Return [X, Y] of the center of cell containing provided text 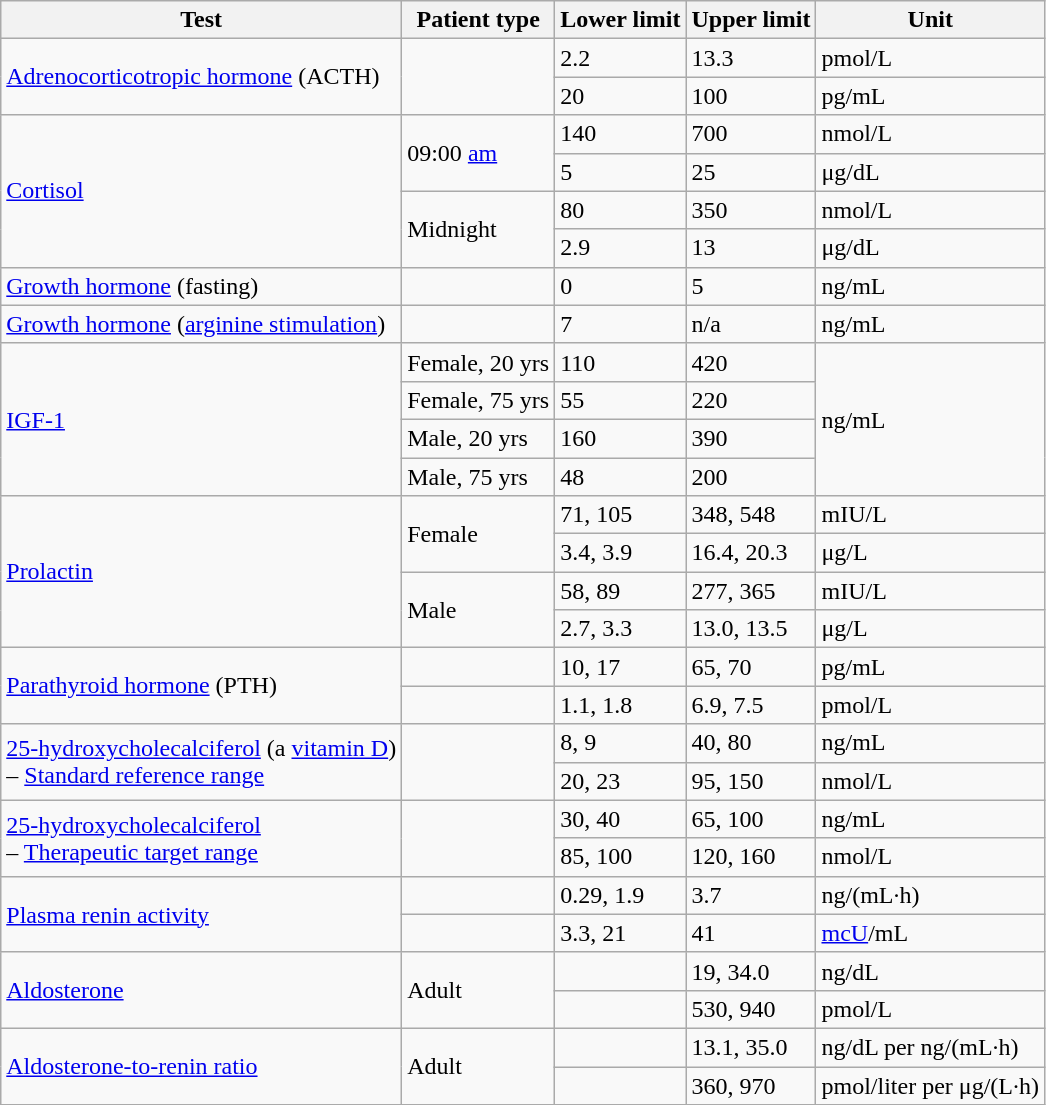
IGF-1 [202, 419]
110 [620, 362]
3.3, 21 [620, 933]
700 [751, 134]
100 [751, 96]
65, 100 [751, 819]
Growth hormone (arginine stimulation) [202, 324]
350 [751, 210]
ng/(mL·h) [930, 895]
95, 150 [751, 781]
13.3 [751, 58]
530, 940 [751, 1009]
13 [751, 248]
7 [620, 324]
20, 23 [620, 781]
Patient type [478, 20]
Prolactin [202, 572]
420 [751, 362]
25-hydroxycholecalciferol (a vitamin D) – Standard reference range [202, 762]
Female, 75 yrs [478, 400]
pmol/liter per μg/(L·h) [930, 1085]
10, 17 [620, 667]
Unit [930, 20]
2.7, 3.3 [620, 629]
Test [202, 20]
Male [478, 610]
Upper limit [751, 20]
3.7 [751, 895]
2.9 [620, 248]
09:00 am [478, 153]
Lower limit [620, 20]
0 [620, 286]
mcU/mL [930, 933]
13.1, 35.0 [751, 1047]
6.9, 7.5 [751, 705]
80 [620, 210]
2.2 [620, 58]
277, 365 [751, 591]
25 [751, 172]
Aldosterone-to-renin ratio [202, 1066]
30, 40 [620, 819]
48 [620, 477]
58, 89 [620, 591]
220 [751, 400]
8, 9 [620, 743]
Plasma renin activity [202, 914]
Male, 75 yrs [478, 477]
Female [478, 534]
360, 970 [751, 1085]
348, 548 [751, 515]
71, 105 [620, 515]
Cortisol [202, 191]
Male, 20 yrs [478, 438]
n/a [751, 324]
25-hydroxycholecalciferol – Therapeutic target range [202, 838]
120, 160 [751, 857]
160 [620, 438]
Aldosterone [202, 990]
16.4, 20.3 [751, 553]
13.0, 13.5 [751, 629]
Adrenocorticotropic hormone (ACTH) [202, 77]
200 [751, 477]
55 [620, 400]
Midnight [478, 229]
41 [751, 933]
390 [751, 438]
ng/dL per ng/(mL·h) [930, 1047]
65, 70 [751, 667]
ng/dL [930, 971]
Female, 20 yrs [478, 362]
Parathyroid hormone (PTH) [202, 686]
1.1, 1.8 [620, 705]
0.29, 1.9 [620, 895]
85, 100 [620, 857]
3.4, 3.9 [620, 553]
20 [620, 96]
140 [620, 134]
40, 80 [751, 743]
19, 34.0 [751, 971]
Growth hormone (fasting) [202, 286]
